Return (X, Y) of the center of cell containing provided text 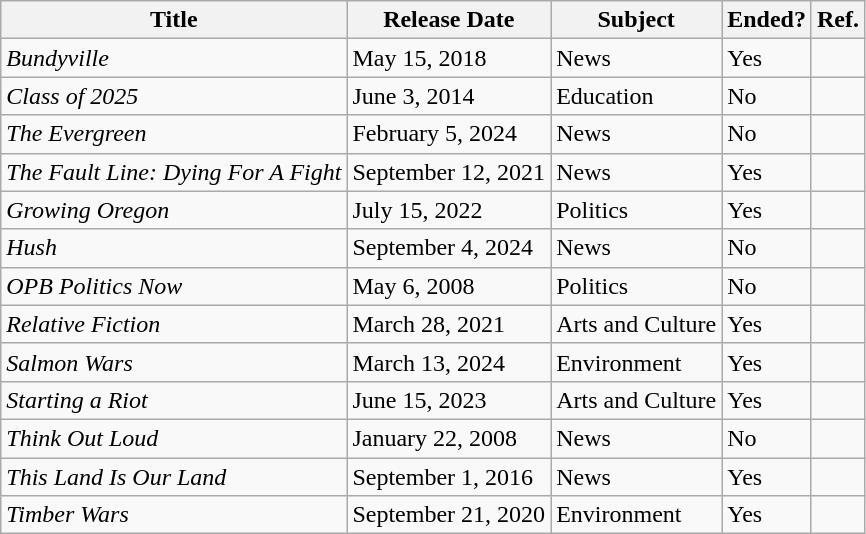
Timber Wars (174, 515)
The Evergreen (174, 134)
Starting a Riot (174, 400)
Growing Oregon (174, 210)
Subject (636, 20)
OPB Politics Now (174, 286)
May 15, 2018 (449, 58)
The Fault Line: Dying For A Fight (174, 172)
Relative Fiction (174, 324)
March 28, 2021 (449, 324)
March 13, 2024 (449, 362)
Ended? (767, 20)
July 15, 2022 (449, 210)
May 6, 2008 (449, 286)
January 22, 2008 (449, 438)
Class of 2025 (174, 96)
September 12, 2021 (449, 172)
June 3, 2014 (449, 96)
September 1, 2016 (449, 477)
Education (636, 96)
Think Out Loud (174, 438)
June 15, 2023 (449, 400)
Ref. (838, 20)
Release Date (449, 20)
Bundyville (174, 58)
This Land Is Our Land (174, 477)
Hush (174, 248)
Title (174, 20)
September 21, 2020 (449, 515)
September 4, 2024 (449, 248)
Salmon Wars (174, 362)
February 5, 2024 (449, 134)
